From the cell containing the given text, extract its center point as (X, Y) coordinate. 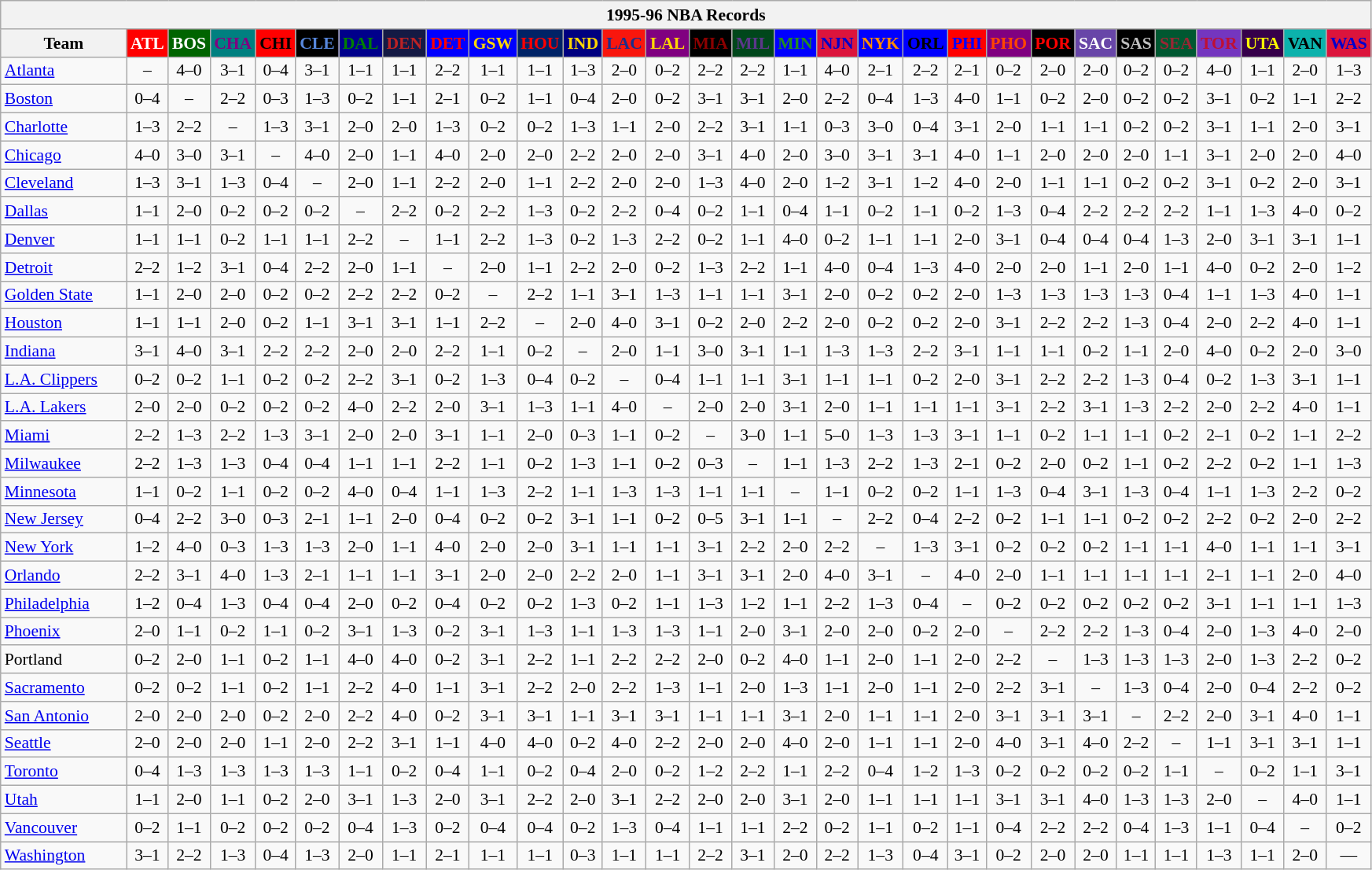
DEN (404, 43)
DET (448, 43)
San Antonio (64, 716)
Detroit (64, 267)
Golden State (64, 295)
Indiana (64, 352)
SAC (1096, 43)
LAL (668, 43)
Minnesota (64, 492)
— (1349, 856)
HOU (539, 43)
CLE (318, 43)
WAS (1349, 43)
Dallas (64, 212)
UTA (1263, 43)
SAS (1136, 43)
IND (583, 43)
TOR (1219, 43)
Phoenix (64, 632)
Sacramento (64, 688)
VAN (1305, 43)
New Jersey (64, 519)
Utah (64, 800)
DAL (361, 43)
Washington (64, 856)
MIA (710, 43)
LAC (624, 43)
NJN (837, 43)
L.A. Clippers (64, 379)
PHO (1008, 43)
CHI (275, 43)
Chicago (64, 155)
Philadelphia (64, 603)
POR (1053, 43)
1995-96 NBA Records (686, 15)
Atlanta (64, 71)
MIN (795, 43)
Seattle (64, 743)
GSW (494, 43)
Portland (64, 660)
Houston (64, 323)
0–5 (710, 519)
BOS (189, 43)
ATL (148, 43)
Boston (64, 99)
MIL (753, 43)
CHA (233, 43)
Miami (64, 436)
L.A. Lakers (64, 407)
Cleveland (64, 183)
Toronto (64, 772)
Milwaukee (64, 463)
SEA (1176, 43)
New York (64, 547)
Vancouver (64, 828)
Team (64, 43)
NYK (881, 43)
PHI (967, 43)
ORL (926, 43)
Charlotte (64, 127)
Orlando (64, 576)
Denver (64, 239)
5–0 (837, 436)
